Provide the [X, Y] coordinate of the cell's center where the given text is located.  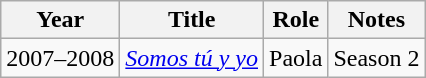
Notes [376, 20]
Somos tú y yo [192, 58]
Season 2 [376, 58]
2007–2008 [60, 58]
Paola [296, 58]
Role [296, 20]
Year [60, 20]
Title [192, 20]
